For the text-containing cell, return its midpoint in (x, y) coordinate format. 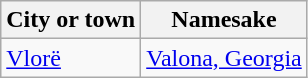
Vlorë (71, 58)
Valona, Georgia (224, 58)
Namesake (224, 20)
City or town (71, 20)
